Find where the given text appears and provide that cell's center as [X, Y] coordinate. 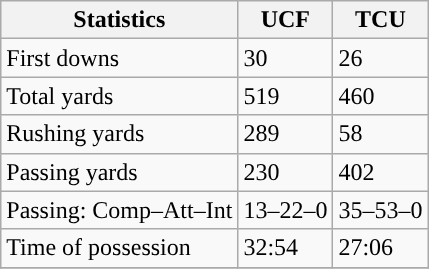
Total yards [120, 96]
460 [380, 96]
35–53–0 [380, 210]
58 [380, 134]
Passing yards [120, 172]
Rushing yards [120, 134]
Time of possession [120, 248]
UCF [286, 20]
TCU [380, 20]
First downs [120, 58]
Passing: Comp–Att–Int [120, 210]
13–22–0 [286, 210]
27:06 [380, 248]
289 [286, 134]
402 [380, 172]
519 [286, 96]
Statistics [120, 20]
26 [380, 58]
230 [286, 172]
30 [286, 58]
32:54 [286, 248]
